Scan for the cell matching the given text and deliver its [x, y] coordinate at center. 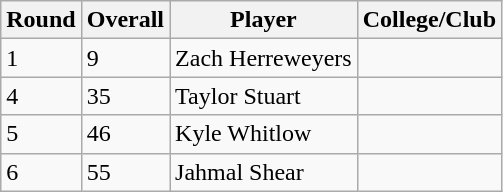
Player [264, 20]
55 [125, 172]
35 [125, 96]
Round [41, 20]
Jahmal Shear [264, 172]
Taylor Stuart [264, 96]
6 [41, 172]
5 [41, 134]
9 [125, 58]
College/Club [429, 20]
Kyle Whitlow [264, 134]
Overall [125, 20]
46 [125, 134]
4 [41, 96]
1 [41, 58]
Zach Herreweyers [264, 58]
